For the text-containing cell, return its midpoint in [X, Y] coordinate format. 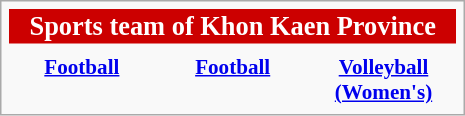
Volleyball (Women's) [384, 79]
Sports team of Khon Kaen Province [232, 26]
